Pinpoint the cell where the given text exists, returning its (X, Y) midpoint coordinate. 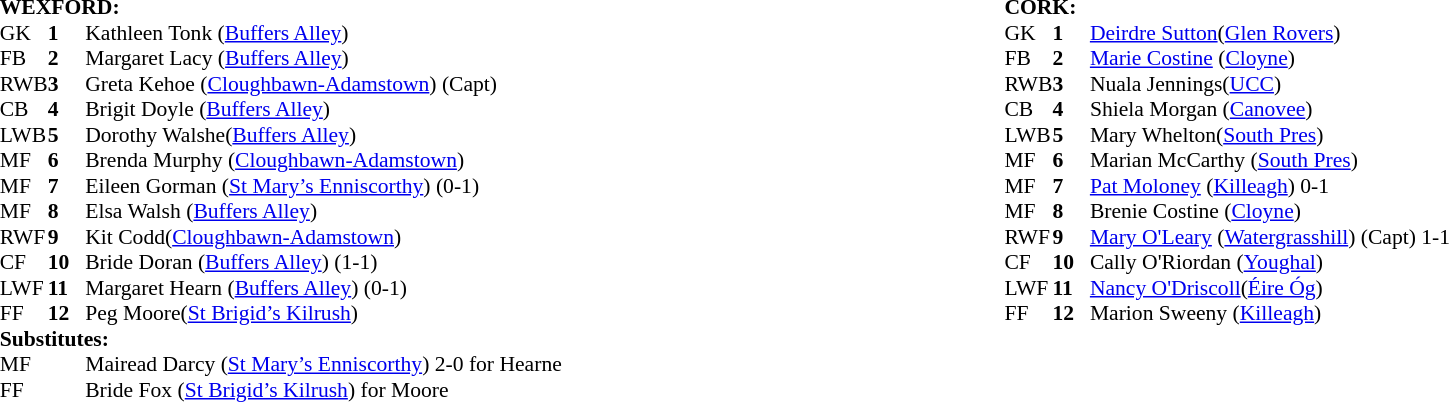
Brenda Murphy (Cloughbawn-Adamstown) (324, 161)
Margaret Lacy (Buffers Alley) (324, 59)
Margaret Hearn (Buffers Alley) (0-1) (324, 288)
Kit Codd(Cloughbawn-Adamstown) (324, 237)
Peg Moore(St Brigid’s Kilrush) (324, 313)
Greta Kehoe (Cloughbawn-Adamstown) (Capt) (324, 84)
Bride Doran (Buffers Alley) (1-1) (324, 263)
Elsa Walsh (Buffers Alley) (324, 211)
Dorothy Walshe(Buffers Alley) (324, 135)
Substitutes: (281, 339)
Mairead Darcy (St Mary’s Enniscorthy) 2-0 for Hearne (324, 365)
Kathleen Tonk (Buffers Alley) (324, 33)
Brigit Doyle (Buffers Alley) (324, 109)
Eileen Gorman (St Mary’s Enniscorthy) (0-1) (324, 186)
